Extract the (x, y) coordinate from the center of the cell holding the provided text.  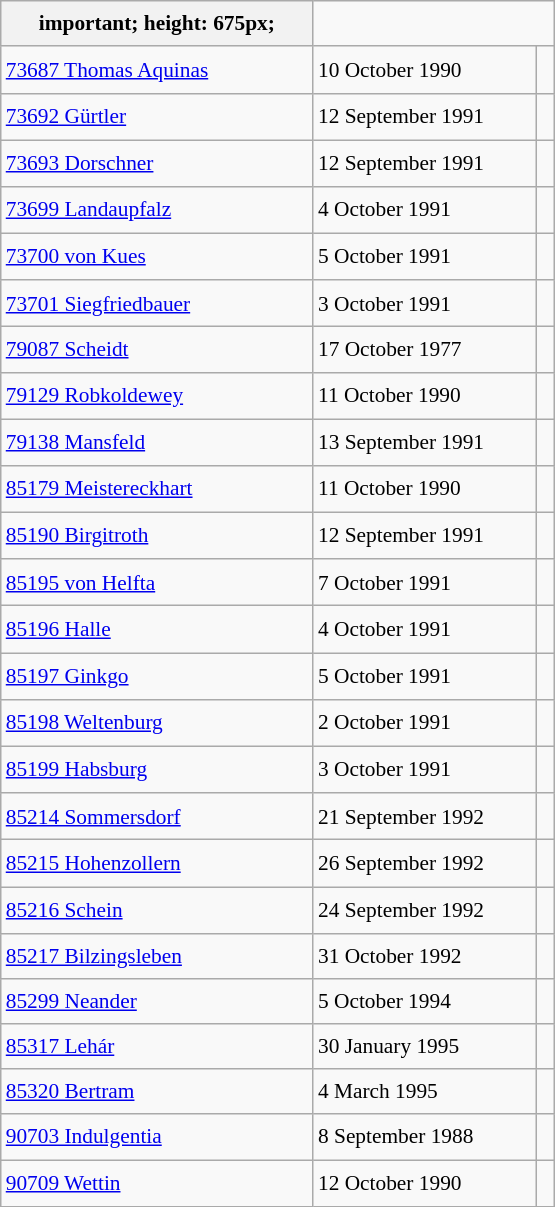
5 October 1994 (424, 1002)
79138 Mansfeld (157, 442)
85190 Birgitroth (157, 536)
21 September 1992 (424, 816)
2 October 1991 (424, 722)
90709 Wettin (157, 1184)
7 October 1991 (424, 582)
31 October 1992 (424, 956)
24 September 1992 (424, 910)
85216 Schein (157, 910)
73700 von Kues (157, 256)
85320 Bertram (157, 1092)
85215 Hohenzollern (157, 864)
10 October 1990 (424, 70)
85198 Weltenburg (157, 722)
85199 Habsburg (157, 770)
79087 Scheidt (157, 350)
73699 Landaupfalz (157, 210)
85299 Neander (157, 1002)
17 October 1977 (424, 350)
73693 Dorschner (157, 164)
4 March 1995 (424, 1092)
85317 Lehár (157, 1046)
79129 Robkoldewey (157, 396)
90703 Indulgentia (157, 1136)
85179 Meistereckhart (157, 490)
85195 von Helfta (157, 582)
26 September 1992 (424, 864)
73692 Gürtler (157, 116)
85217 Bilzingsleben (157, 956)
important; height: 675px; (157, 24)
12 October 1990 (424, 1184)
8 September 1988 (424, 1136)
30 January 1995 (424, 1046)
13 September 1991 (424, 442)
85197 Ginkgo (157, 676)
73687 Thomas Aquinas (157, 70)
85196 Halle (157, 630)
73701 Siegfriedbauer (157, 304)
85214 Sommersdorf (157, 816)
